Return the [X, Y] coordinate for the center point of the cell that contains the specified text.  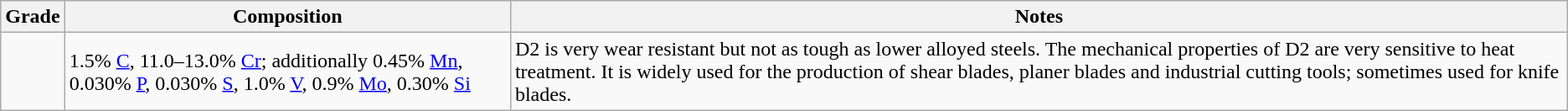
Composition [287, 17]
Notes [1039, 17]
1.5% C, 11.0–13.0% Cr; additionally 0.45% Mn, 0.030% P, 0.030% S, 1.0% V, 0.9% Mo, 0.30% Si [287, 71]
Grade [33, 17]
